Extract the (X, Y) coordinate from the center of the cell holding the provided text.  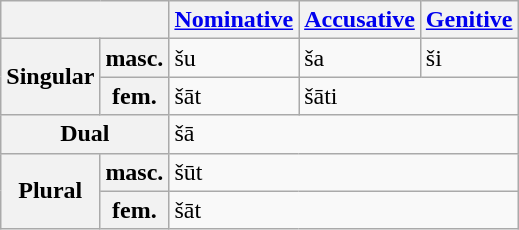
Nominative (234, 20)
Plural (50, 191)
ša (360, 58)
šā (344, 134)
Singular (50, 77)
šu (234, 58)
šūt (344, 172)
šāti (408, 96)
Accusative (360, 20)
ši (469, 58)
Dual (85, 134)
Genitive (469, 20)
